Return (X, Y) of the center of cell containing provided text 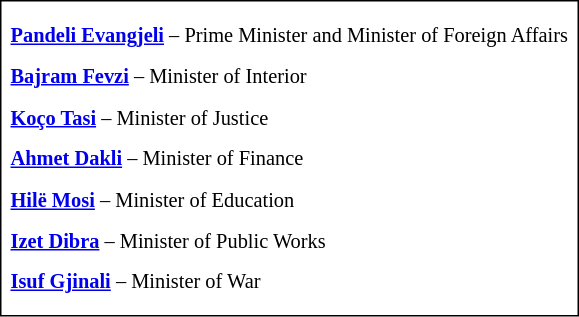
Hilë Mosi – Minister of Education (290, 201)
Bajram Fevzi – Minister of Interior (290, 78)
Izet Dibra – Minister of Public Works (290, 242)
Pandeli Evangjeli – Prime Minister and Minister of Foreign Affairs (290, 37)
Isuf Gjinali – Minister of War (290, 283)
Ahmet Dakli – Minister of Finance (290, 160)
Koço Tasi – Minister of Justice (290, 119)
